Extract the [X, Y] coordinate from the center of the cell holding the provided text.  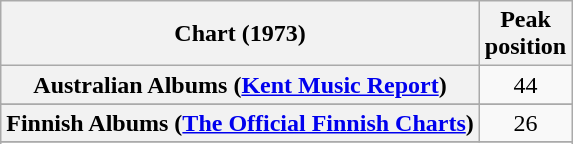
44 [525, 85]
Finnish Albums (The Official Finnish Charts) [240, 123]
Australian Albums (Kent Music Report) [240, 85]
26 [525, 123]
Chart (1973) [240, 34]
Peakposition [525, 34]
